From the cell containing the given text, extract its center point as [X, Y] coordinate. 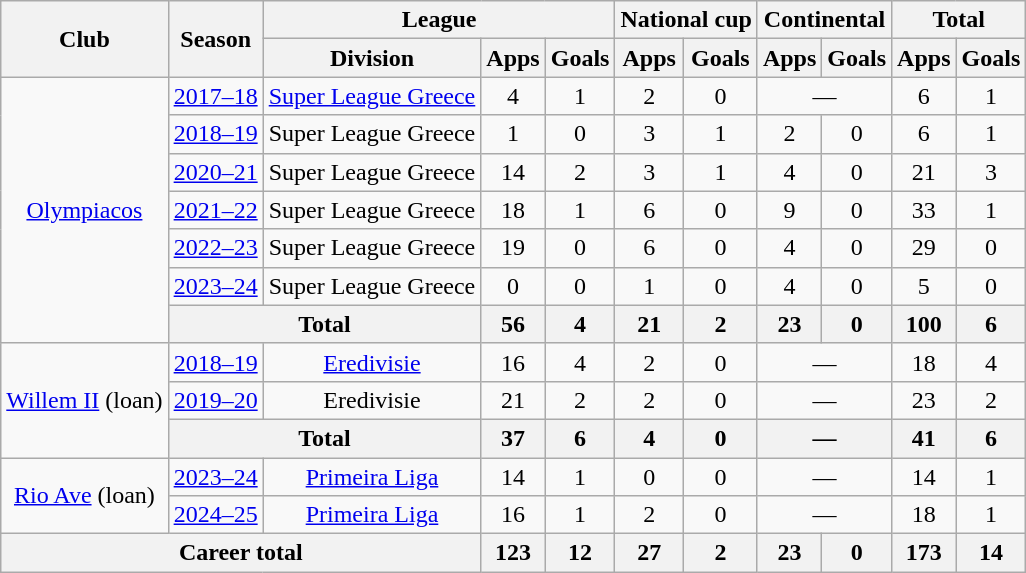
Willem II (loan) [84, 400]
19 [513, 248]
29 [924, 248]
Club [84, 39]
Career total [241, 553]
100 [924, 324]
12 [580, 553]
Continental [824, 20]
2021–22 [216, 210]
Season [216, 39]
Division [372, 58]
33 [924, 210]
27 [649, 553]
9 [789, 210]
56 [513, 324]
2024–25 [216, 515]
Olympiacos [84, 210]
2017–18 [216, 96]
National cup [686, 20]
5 [924, 286]
2022–23 [216, 248]
2020–21 [216, 172]
41 [924, 438]
173 [924, 553]
League [439, 20]
Rio Ave (loan) [84, 496]
37 [513, 438]
2019–20 [216, 400]
123 [513, 553]
